Identify which cell holds the provided text, then report its [X, Y] central coordinate. 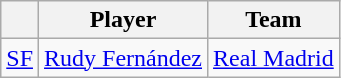
SF [20, 58]
Team [274, 20]
Rudy Fernández [124, 58]
Real Madrid [274, 58]
Player [124, 20]
